Return [x, y] of the center of cell containing provided text 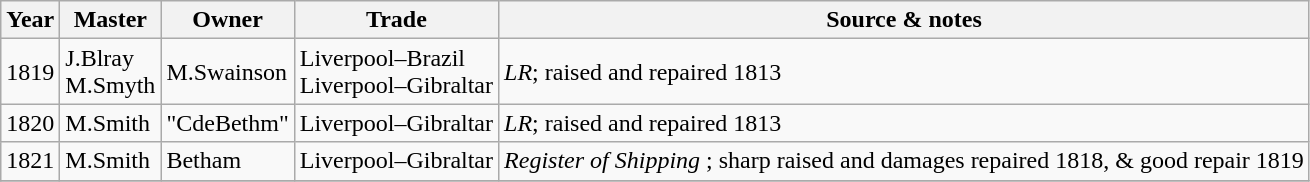
1820 [30, 123]
M.Swainson [228, 72]
J.BlrayM.Smyth [110, 72]
Master [110, 20]
Year [30, 20]
Betham [228, 161]
1819 [30, 72]
Owner [228, 20]
Register of Shipping ; sharp raised and damages repaired 1818, & good repair 1819 [904, 161]
Liverpool–BrazilLiverpool–Gibraltar [396, 72]
1821 [30, 161]
"CdeBethm" [228, 123]
Source & notes [904, 20]
Trade [396, 20]
